Pinpoint the cell where the given text exists, returning its [x, y] midpoint coordinate. 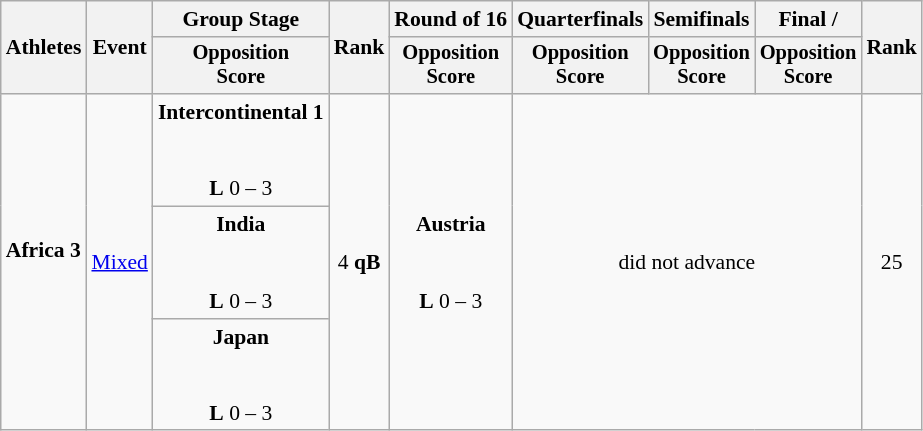
Quarterfinals [580, 19]
Mixed [119, 262]
Round of 16 [450, 19]
JapanL 0 – 3 [241, 375]
25 [892, 262]
did not advance [686, 262]
IndiaL 0 – 3 [241, 263]
Intercontinental 1L 0 – 3 [241, 150]
Event [119, 48]
AustriaL 0 – 3 [450, 262]
Athletes [44, 48]
Final / [808, 19]
Africa 3 [44, 262]
4 qB [360, 262]
Group Stage [241, 19]
Semifinals [702, 19]
